Capture the cell that displays the provided text and extract its (X, Y) central coordinate. 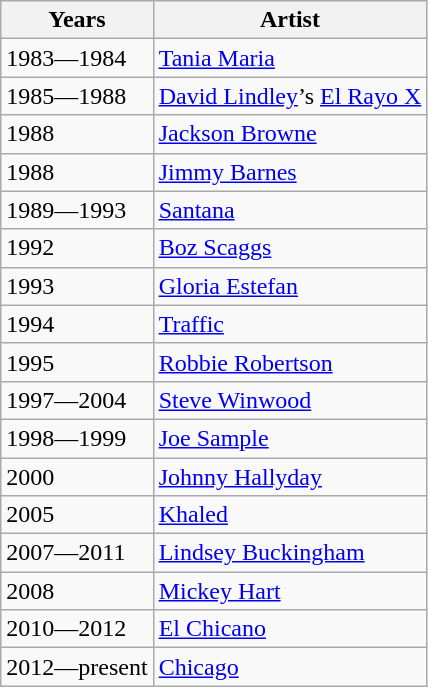
2010—2012 (77, 629)
1983—1984 (77, 58)
Chicago (290, 667)
2012—present (77, 667)
Artist (290, 20)
Jimmy Barnes (290, 172)
2000 (77, 477)
Tania Maria (290, 58)
David Lindley’s El Rayo X (290, 96)
El Chicano (290, 629)
Steve Winwood (290, 400)
1992 (77, 248)
2007—2011 (77, 553)
Lindsey Buckingham (290, 553)
1993 (77, 286)
Robbie Robertson (290, 362)
1985—1988 (77, 96)
1997—2004 (77, 400)
Traffic (290, 324)
Mickey Hart (290, 591)
Johnny Hallyday (290, 477)
1989—1993 (77, 210)
Years (77, 20)
2005 (77, 515)
2008 (77, 591)
1995 (77, 362)
Joe Sample (290, 438)
Santana (290, 210)
1994 (77, 324)
1998—1999 (77, 438)
Boz Scaggs (290, 248)
Gloria Estefan (290, 286)
Khaled (290, 515)
Jackson Browne (290, 134)
